Extract the (X, Y) coordinate from the center of the cell holding the provided text.  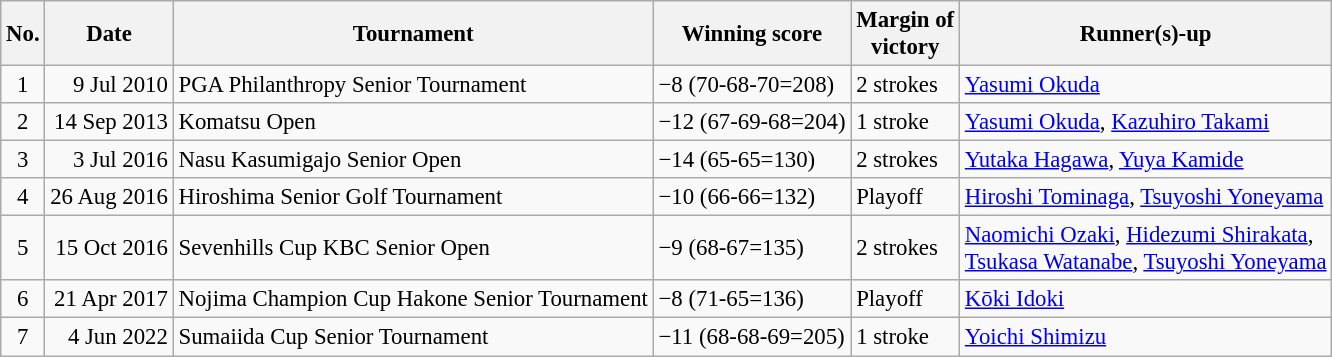
Komatsu Open (413, 122)
Naomichi Ozaki, Hidezumi Shirakata, Tsukasa Watanabe, Tsuyoshi Yoneyama (1146, 248)
Margin ofvictory (906, 34)
Kōki Idoki (1146, 299)
Nojima Champion Cup Hakone Senior Tournament (413, 299)
4 Jun 2022 (109, 337)
Yoichi Shimizu (1146, 337)
Yasumi Okuda (1146, 85)
14 Sep 2013 (109, 122)
1 (23, 85)
Winning score (752, 34)
Tournament (413, 34)
−10 (66-66=132) (752, 197)
−8 (70-68-70=208) (752, 85)
6 (23, 299)
Sevenhills Cup KBC Senior Open (413, 248)
−8 (71-65=136) (752, 299)
Date (109, 34)
No. (23, 34)
7 (23, 337)
Hiroshima Senior Golf Tournament (413, 197)
Hiroshi Tominaga, Tsuyoshi Yoneyama (1146, 197)
2 (23, 122)
21 Apr 2017 (109, 299)
Runner(s)-up (1146, 34)
4 (23, 197)
−9 (68-67=135) (752, 248)
−12 (67-69-68=204) (752, 122)
−14 (65-65=130) (752, 160)
−11 (68-68-69=205) (752, 337)
Sumaiida Cup Senior Tournament (413, 337)
9 Jul 2010 (109, 85)
PGA Philanthropy Senior Tournament (413, 85)
15 Oct 2016 (109, 248)
5 (23, 248)
Nasu Kasumigajo Senior Open (413, 160)
Yasumi Okuda, Kazuhiro Takami (1146, 122)
3 Jul 2016 (109, 160)
26 Aug 2016 (109, 197)
Yutaka Hagawa, Yuya Kamide (1146, 160)
3 (23, 160)
